For the text-containing cell, return its midpoint in (X, Y) coordinate format. 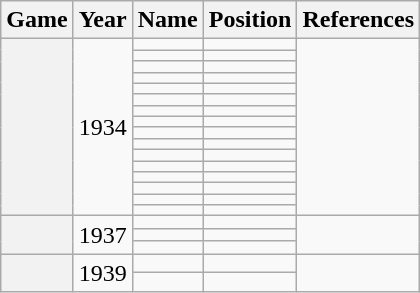
Year (102, 20)
Position (250, 20)
References (358, 20)
1937 (102, 235)
Game (37, 20)
1934 (102, 128)
Name (168, 20)
1939 (102, 273)
